Search for the cell housing the specified text and yield its (X, Y) center coordinate. 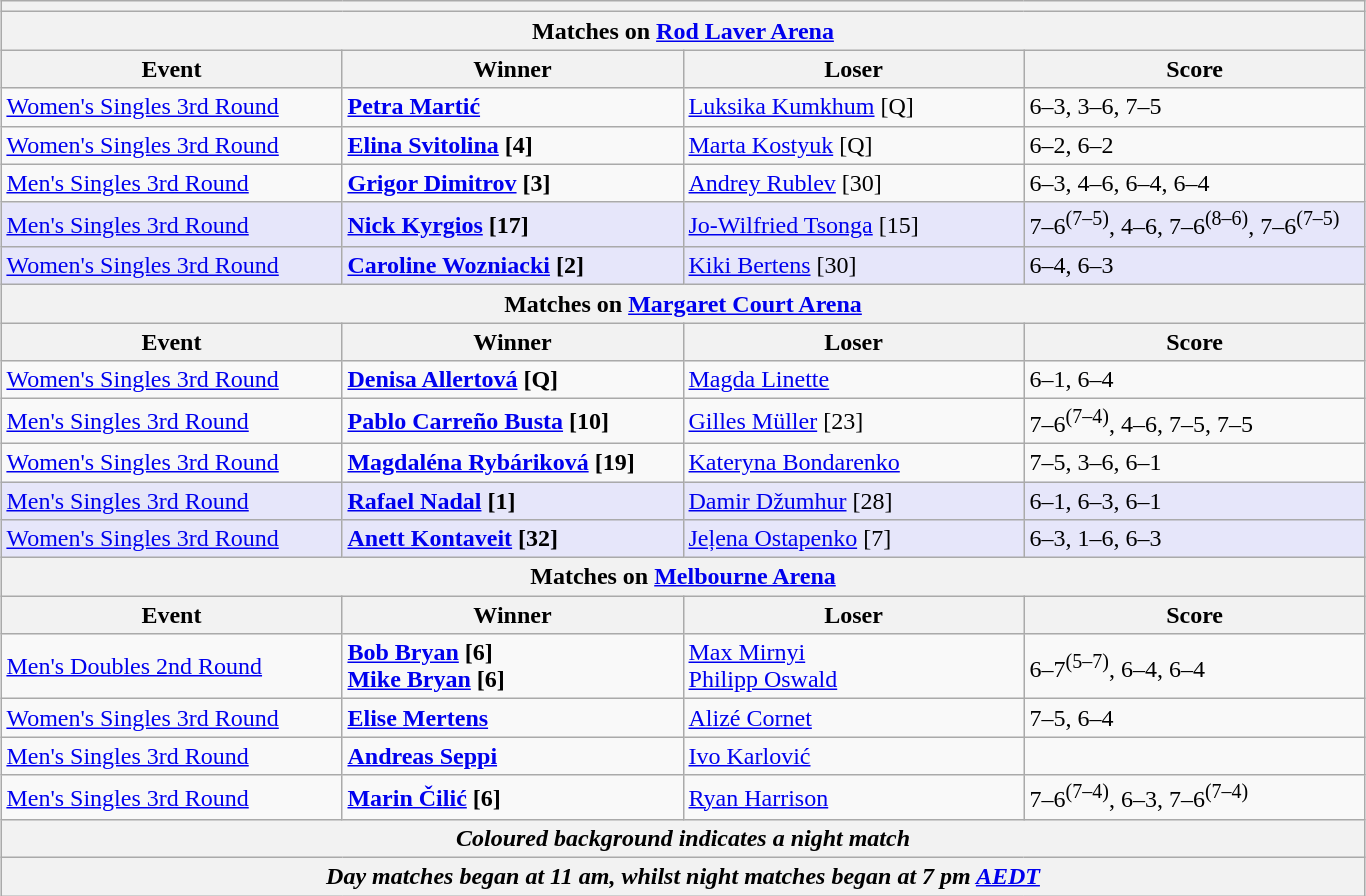
7–5, 6–4 (1194, 718)
Anett Kontaveit [32] (512, 539)
Rafael Nadal [1] (512, 501)
Elina Svitolina [4] (512, 145)
Matches on Melbourne Arena (683, 577)
Elise Mertens (512, 718)
Alizé Cornet (854, 718)
Kateryna Bondarenko (854, 462)
Jeļena Ostapenko [7] (854, 539)
6–2, 6–2 (1194, 145)
6–7(5–7), 6–4, 6–4 (1194, 666)
Coloured background indicates a night match (683, 839)
Matches on Margaret Court Arena (683, 304)
Ryan Harrison (854, 798)
Petra Martić (512, 107)
Pablo Carreño Busta [10] (512, 422)
Jo-Wilfried Tsonga [15] (854, 224)
Ivo Karlović (854, 756)
Nick Kyrgios [17] (512, 224)
Damir Džumhur [28] (854, 501)
6–3, 4–6, 6–4, 6–4 (1194, 183)
Grigor Dimitrov [3] (512, 183)
Kiki Bertens [30] (854, 266)
Men's Doubles 2nd Round (172, 666)
7–6(7–4), 6–3, 7–6(7–4) (1194, 798)
6–1, 6–3, 6–1 (1194, 501)
7–6(7–4), 4–6, 7–5, 7–5 (1194, 422)
Max Mirnyi Philipp Oswald (854, 666)
Caroline Wozniacki [2] (512, 266)
Andreas Seppi (512, 756)
6–1, 6–4 (1194, 380)
Day matches began at 11 am, whilst night matches began at 7 pm AEDT (683, 877)
Andrey Rublev [30] (854, 183)
6–3, 3–6, 7–5 (1194, 107)
Bob Bryan [6] Mike Bryan [6] (512, 666)
Luksika Kumkhum [Q] (854, 107)
Matches on Rod Laver Arena (683, 31)
6–4, 6–3 (1194, 266)
6–3, 1–6, 6–3 (1194, 539)
Gilles Müller [23] (854, 422)
7–5, 3–6, 6–1 (1194, 462)
Magda Linette (854, 380)
Marin Čilić [6] (512, 798)
Marta Kostyuk [Q] (854, 145)
Magdaléna Rybáriková [19] (512, 462)
Denisa Allertová [Q] (512, 380)
7–6(7–5), 4–6, 7–6(8–6), 7–6(7–5) (1194, 224)
